Locate the cell with the specified text and output its [x, y] center coordinate. 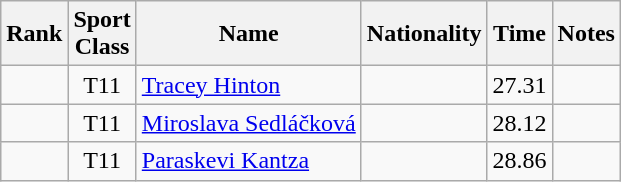
SportClass [102, 34]
Name [248, 34]
Nationality [424, 34]
Time [520, 34]
Paraskevi Kantza [248, 161]
28.86 [520, 161]
Notes [586, 34]
Rank [34, 34]
Tracey Hinton [248, 85]
28.12 [520, 123]
27.31 [520, 85]
Miroslava Sedláčková [248, 123]
